Detect which cell encompasses the target text, then output its (x, y) center coordinate. 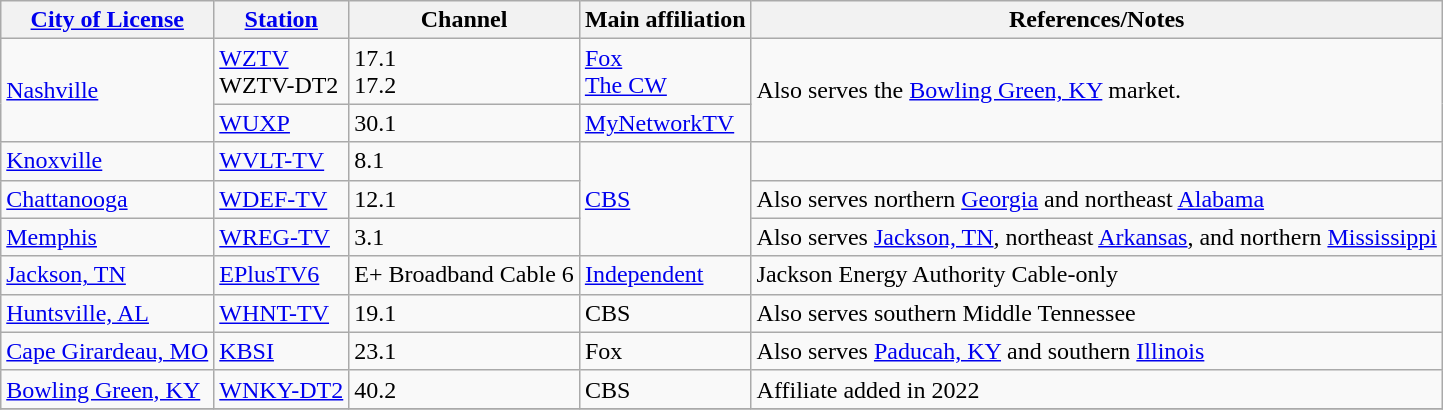
Also serves northern Georgia and northeast Alabama (1096, 199)
Memphis (108, 237)
WVLT-TV (282, 161)
8.1 (464, 161)
Independent (665, 275)
Channel (464, 20)
City of License (108, 20)
KBSI (282, 351)
Affiliate added in 2022 (1096, 389)
Jackson Energy Authority Cable-only (1096, 275)
19.1 (464, 313)
Nashville (108, 90)
WZTV WZTV-DT2 (282, 72)
Station (282, 20)
Also serves Jackson, TN, northeast Arkansas, and northern Mississippi (1096, 237)
Fox (665, 351)
MyNetworkTV (665, 123)
40.2 (464, 389)
Bowling Green, KY (108, 389)
Huntsville, AL (108, 313)
WREG-TV (282, 237)
Fox The CW (665, 72)
17.1 17.2 (464, 72)
Main affiliation (665, 20)
23.1 (464, 351)
30.1 (464, 123)
Cape Girardeau, MO (108, 351)
EPlusTV6 (282, 275)
References/Notes (1096, 20)
Jackson, TN (108, 275)
WDEF-TV (282, 199)
3.1 (464, 237)
Also serves Paducah, KY and southern Illinois (1096, 351)
E+ Broadband Cable 6 (464, 275)
12.1 (464, 199)
Knoxville (108, 161)
Also serves southern Middle Tennessee (1096, 313)
WNKY-DT2 (282, 389)
Also serves the Bowling Green, KY market. (1096, 90)
WUXP (282, 123)
Chattanooga (108, 199)
WHNT-TV (282, 313)
